From the cell containing the given text, extract its center point as [x, y] coordinate. 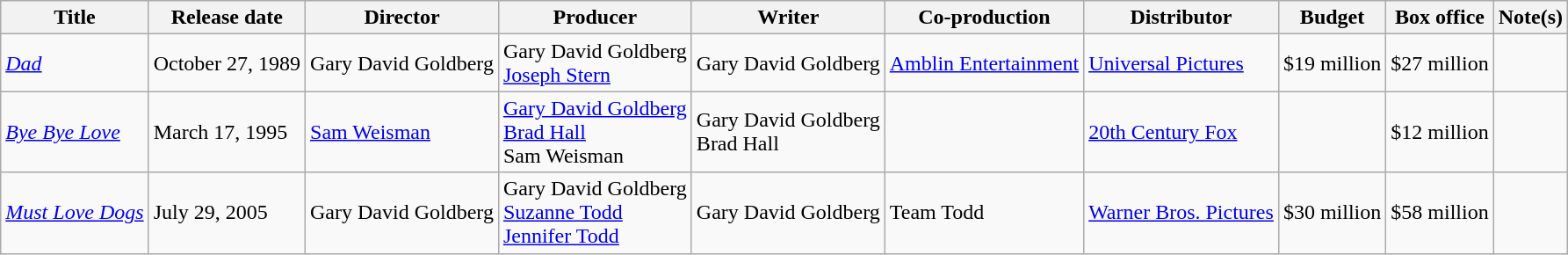
$12 million [1440, 132]
Universal Pictures [1181, 63]
Gary David GoldbergBrad Hall [788, 132]
July 29, 2005 [227, 213]
Bye Bye Love [75, 132]
$19 million [1332, 63]
October 27, 1989 [227, 63]
Must Love Dogs [75, 213]
Team Todd [984, 213]
Co-production [984, 18]
Producer [595, 18]
Warner Bros. Pictures [1181, 213]
Box office [1440, 18]
Distributor [1181, 18]
Gary David GoldbergSuzanne ToddJennifer Todd [595, 213]
Budget [1332, 18]
$58 million [1440, 213]
$30 million [1332, 213]
Title [75, 18]
Writer [788, 18]
$27 million [1440, 63]
Gary David GoldbergJoseph Stern [595, 63]
Director [402, 18]
Note(s) [1530, 18]
Dad [75, 63]
20th Century Fox [1181, 132]
Sam Weisman [402, 132]
Amblin Entertainment [984, 63]
Gary David GoldbergBrad HallSam Weisman [595, 132]
Release date [227, 18]
March 17, 1995 [227, 132]
